Output the (X, Y) coordinate of the center of the cell containing the given text.  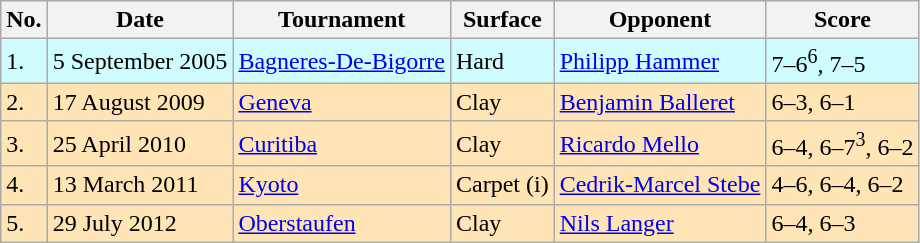
2. (24, 102)
Surface (502, 20)
Tournament (342, 20)
Oberstaufen (342, 223)
Geneva (342, 102)
7–66, 7–5 (842, 62)
Curitiba (342, 144)
6–4, 6–73, 6–2 (842, 144)
4. (24, 185)
Nils Langer (660, 223)
Opponent (660, 20)
25 April 2010 (140, 144)
Score (842, 20)
Philipp Hammer (660, 62)
Bagneres-De-Bigorre (342, 62)
Benjamin Balleret (660, 102)
No. (24, 20)
Carpet (i) (502, 185)
13 March 2011 (140, 185)
17 August 2009 (140, 102)
Ricardo Mello (660, 144)
Kyoto (342, 185)
4–6, 6–4, 6–2 (842, 185)
6–4, 6–3 (842, 223)
6–3, 6–1 (842, 102)
Cedrik-Marcel Stebe (660, 185)
5 September 2005 (140, 62)
29 July 2012 (140, 223)
1. (24, 62)
5. (24, 223)
Date (140, 20)
Hard (502, 62)
3. (24, 144)
